Search for the cell housing the specified text and yield its (x, y) center coordinate. 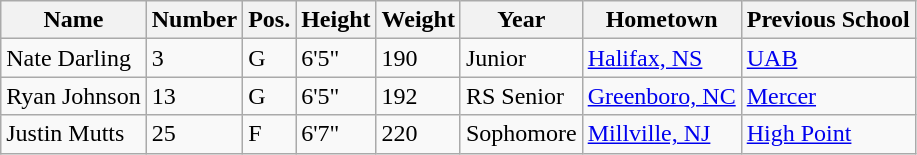
Nate Darling (74, 58)
Halifax, NS (662, 58)
High Point (828, 134)
Justin Mutts (74, 134)
190 (418, 58)
Name (74, 20)
Weight (418, 20)
RS Senior (521, 96)
Previous School (828, 20)
3 (194, 58)
192 (418, 96)
Pos. (270, 20)
Mercer (828, 96)
Sophomore (521, 134)
Hometown (662, 20)
Ryan Johnson (74, 96)
Millville, NJ (662, 134)
Height (336, 20)
25 (194, 134)
Number (194, 20)
Junior (521, 58)
13 (194, 96)
6'7" (336, 134)
Year (521, 20)
UAB (828, 58)
Greenboro, NC (662, 96)
220 (418, 134)
F (270, 134)
